From the cell containing the given text, extract its center point as (X, Y) coordinate. 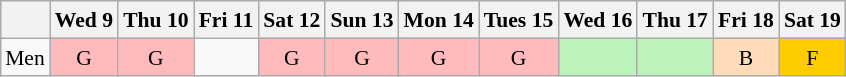
Wed 16 (598, 20)
Fri 11 (226, 20)
Sat 19 (812, 20)
Fri 18 (746, 20)
F (812, 56)
Thu 10 (156, 20)
B (746, 56)
Sat 12 (292, 20)
Men (25, 56)
Tues 15 (519, 20)
Mon 14 (439, 20)
Sun 13 (362, 20)
Thu 17 (675, 20)
Wed 9 (84, 20)
